From the cell containing the given text, extract its center point as [x, y] coordinate. 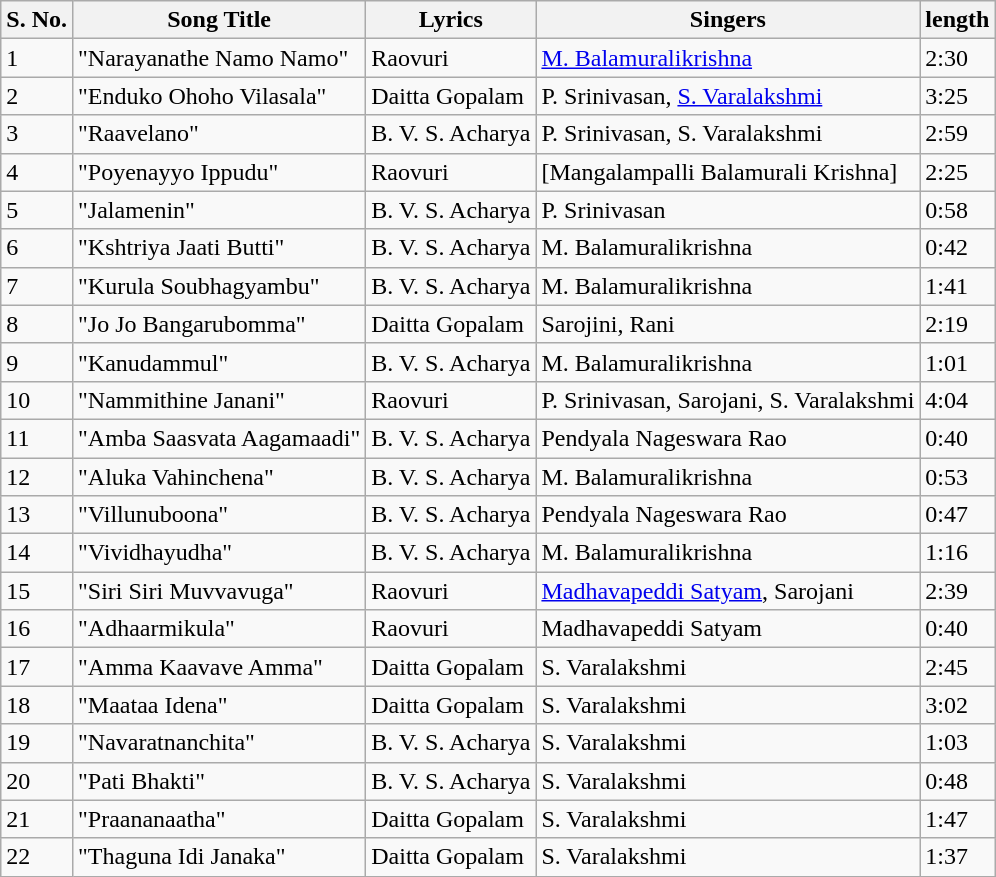
"Thaguna Idi Janaka" [218, 857]
11 [37, 438]
1:47 [958, 819]
17 [37, 667]
"Villunuboona" [218, 515]
1:03 [958, 743]
0:42 [958, 248]
13 [37, 515]
"Kanudammul" [218, 362]
0:48 [958, 781]
[Mangalampalli Balamurali Krishna] [728, 172]
"Nammithine Janani" [218, 400]
2:25 [958, 172]
Madhavapeddi Satyam, Sarojani [728, 591]
1:37 [958, 857]
length [958, 20]
3 [37, 134]
3:02 [958, 705]
"Navaratnanchita" [218, 743]
2:39 [958, 591]
"Siri Siri Muvvavuga" [218, 591]
8 [37, 324]
2:45 [958, 667]
"Kurula Soubhagyambu" [218, 286]
18 [37, 705]
2:19 [958, 324]
16 [37, 629]
"Kshtriya Jaati Butti" [218, 248]
10 [37, 400]
3:25 [958, 96]
15 [37, 591]
22 [37, 857]
"Narayanathe Namo Namo" [218, 58]
14 [37, 553]
2:30 [958, 58]
4:04 [958, 400]
Song Title [218, 20]
0:58 [958, 210]
21 [37, 819]
0:47 [958, 515]
7 [37, 286]
"Raavelano" [218, 134]
Lyrics [451, 20]
"Maataa Idena" [218, 705]
2 [37, 96]
1:41 [958, 286]
Sarojini, Rani [728, 324]
1 [37, 58]
"Jalamenin" [218, 210]
6 [37, 248]
"Adhaarmikula" [218, 629]
"Amma Kaavave Amma" [218, 667]
P. Srinivasan, Sarojani, S. Varalakshmi [728, 400]
S. No. [37, 20]
P. Srinivasan [728, 210]
Singers [728, 20]
"Poyenayyo Ippudu" [218, 172]
1:16 [958, 553]
20 [37, 781]
"Enduko Ohoho Vilasala" [218, 96]
0:53 [958, 477]
"Amba Saasvata Aagamaadi" [218, 438]
1:01 [958, 362]
"Jo Jo Bangarubomma" [218, 324]
9 [37, 362]
"Vividhayudha" [218, 553]
Madhavapeddi Satyam [728, 629]
"Pati Bhakti" [218, 781]
"Aluka Vahinchena" [218, 477]
19 [37, 743]
4 [37, 172]
12 [37, 477]
2:59 [958, 134]
"Praananaatha" [218, 819]
5 [37, 210]
